Find where the given text appears and provide that cell's center as (x, y) coordinate. 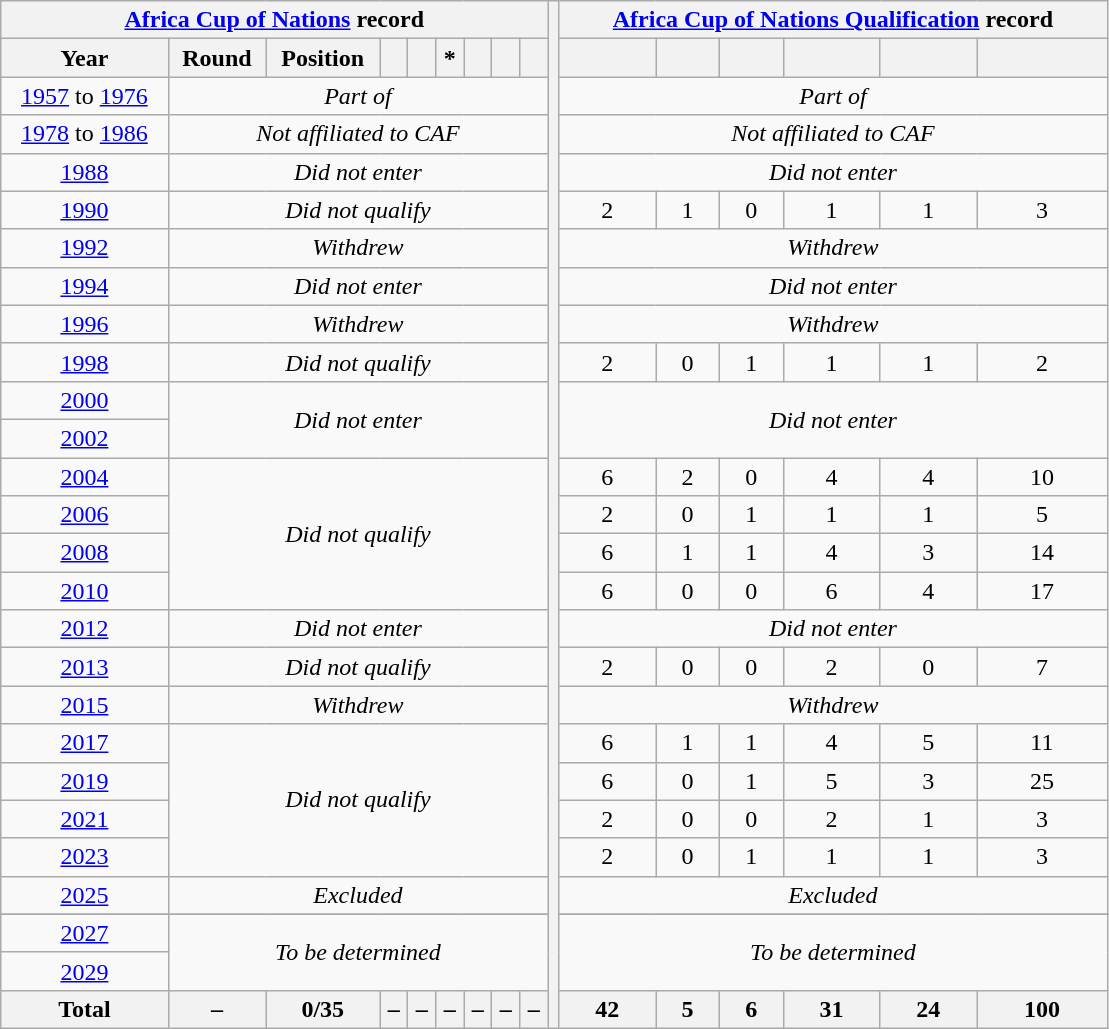
* (450, 58)
1992 (84, 248)
2013 (84, 667)
2027 (84, 933)
17 (1042, 591)
1988 (84, 172)
2004 (84, 477)
2006 (84, 515)
Africa Cup of Nations Qualification record (833, 20)
7 (1042, 667)
10 (1042, 477)
2021 (84, 819)
11 (1042, 743)
2029 (84, 971)
2012 (84, 629)
0/35 (323, 1009)
14 (1042, 553)
31 (832, 1009)
Position (323, 58)
1957 to 1976 (84, 96)
Africa Cup of Nations record (274, 20)
1996 (84, 324)
2015 (84, 705)
2008 (84, 553)
1994 (84, 286)
2023 (84, 857)
25 (1042, 781)
42 (608, 1009)
2019 (84, 781)
Total (84, 1009)
2010 (84, 591)
Year (84, 58)
Round (217, 58)
2002 (84, 438)
100 (1042, 1009)
2000 (84, 400)
2017 (84, 743)
1978 to 1986 (84, 134)
2025 (84, 895)
1990 (84, 210)
1998 (84, 362)
24 (928, 1009)
